Return [x, y] of the center of cell containing provided text 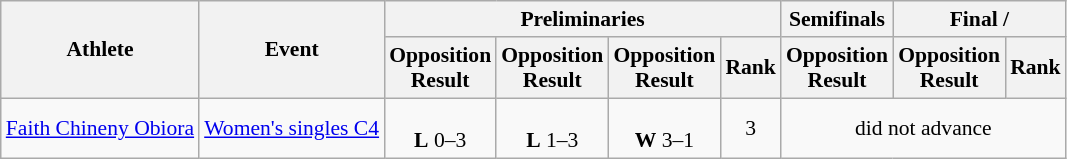
Faith Chineny Obiora [100, 128]
Event [292, 50]
Women's singles C4 [292, 128]
Semifinals [837, 19]
Final / [980, 19]
W 3–1 [664, 128]
L 1–3 [552, 128]
Preliminaries [582, 19]
3 [750, 128]
L 0–3 [440, 128]
did not advance [924, 128]
Athlete [100, 50]
